Provide the (x, y) coordinate of the cell's center where the given text is located.  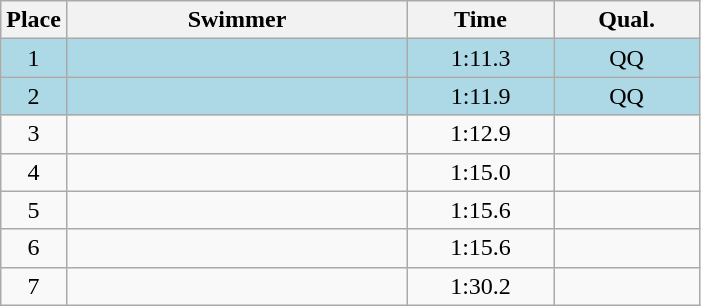
7 (34, 286)
3 (34, 134)
1:11.9 (481, 96)
1:11.3 (481, 58)
5 (34, 210)
1 (34, 58)
1:15.0 (481, 172)
6 (34, 248)
Time (481, 20)
4 (34, 172)
1:12.9 (481, 134)
Place (34, 20)
2 (34, 96)
1:30.2 (481, 286)
Swimmer (236, 20)
Qual. (627, 20)
